Return the [x, y] coordinate for the center point of the cell that contains the specified text.  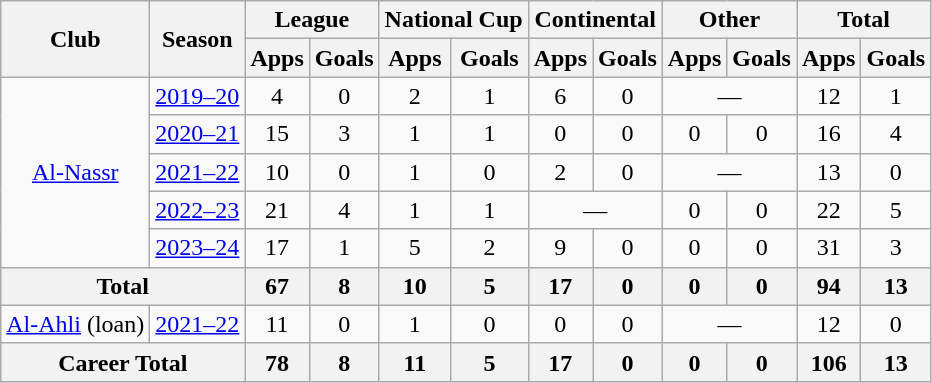
22 [828, 210]
67 [277, 286]
16 [828, 134]
Season [198, 39]
Other [729, 20]
9 [560, 248]
2022–23 [198, 210]
2020–21 [198, 134]
2019–20 [198, 96]
Career Total [123, 362]
94 [828, 286]
Club [76, 39]
Continental [595, 20]
Al-Ahli (loan) [76, 324]
106 [828, 362]
6 [560, 96]
15 [277, 134]
31 [828, 248]
21 [277, 210]
Al-Nassr [76, 172]
League [312, 20]
National Cup [454, 20]
78 [277, 362]
2023–24 [198, 248]
